Output the (x, y) coordinate of the center of the cell containing the given text.  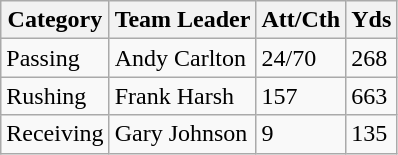
663 (372, 96)
Passing (55, 58)
Yds (372, 20)
Team Leader (182, 20)
268 (372, 58)
Receiving (55, 134)
Rushing (55, 96)
Frank Harsh (182, 96)
157 (301, 96)
24/70 (301, 58)
135 (372, 134)
Andy Carlton (182, 58)
9 (301, 134)
Category (55, 20)
Gary Johnson (182, 134)
Att/Cth (301, 20)
